From the cell containing the given text, extract its center point as (X, Y) coordinate. 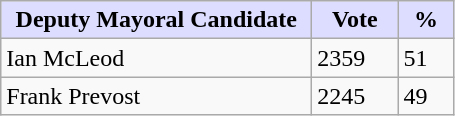
Vote (355, 20)
2359 (355, 58)
49 (426, 96)
Ian McLeod (156, 58)
% (426, 20)
Deputy Mayoral Candidate (156, 20)
2245 (355, 96)
51 (426, 58)
Frank Prevost (156, 96)
